Output the [x, y] coordinate of the center of the cell containing the given text.  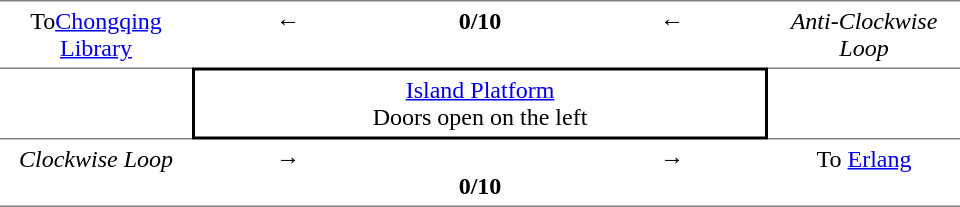
ToChongqing Library [96, 34]
Anti-Clockwise Loop [864, 34]
0/10 [480, 34]
Island PlatformDoors open on the left [480, 104]
